Return the (x, y) coordinate for the center point of the cell that contains the specified text.  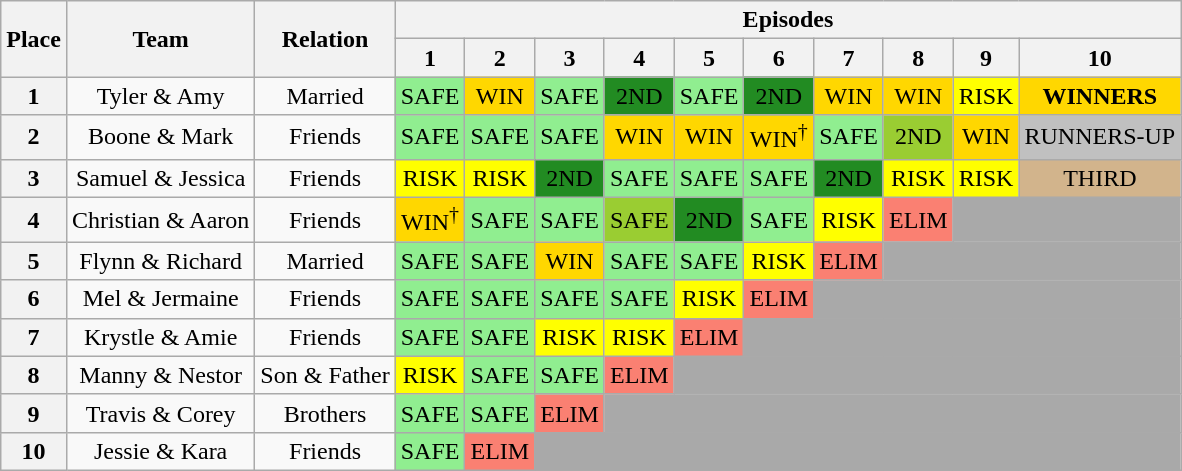
RUNNERS-UP (1100, 138)
WINNERS (1100, 96)
Travis & Corey (160, 413)
Christian & Aaron (160, 220)
Team (160, 39)
Manny & Nestor (160, 375)
Mel & Jermaine (160, 299)
Tyler & Amy (160, 96)
Jessie & Kara (160, 451)
THIRD (1100, 178)
Samuel & Jessica (160, 178)
Son & Father (325, 375)
Flynn & Richard (160, 261)
Brothers (325, 413)
Episodes (788, 20)
Boone & Mark (160, 138)
Place (34, 39)
Relation (325, 39)
Krystle & Amie (160, 337)
